Output the (X, Y) coordinate of the center of the cell containing the given text.  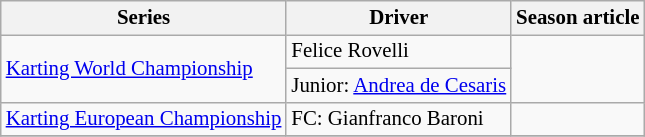
FC: Gianfranco Baroni (398, 119)
Season article (578, 18)
Karting World Championship (144, 68)
Karting European Championship (144, 119)
Felice Rovelli (398, 51)
Junior: Andrea de Cesaris (398, 85)
Series (144, 18)
Driver (398, 18)
